Return [x, y] of the center of cell containing provided text 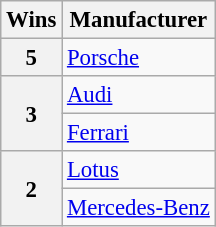
Manufacturer [139, 20]
3 [32, 114]
Mercedes-Benz [139, 208]
Lotus [139, 170]
Audi [139, 95]
Wins [32, 20]
2 [32, 188]
Porsche [139, 58]
5 [32, 58]
Ferrari [139, 133]
